Search for the cell housing the specified text and yield its (X, Y) center coordinate. 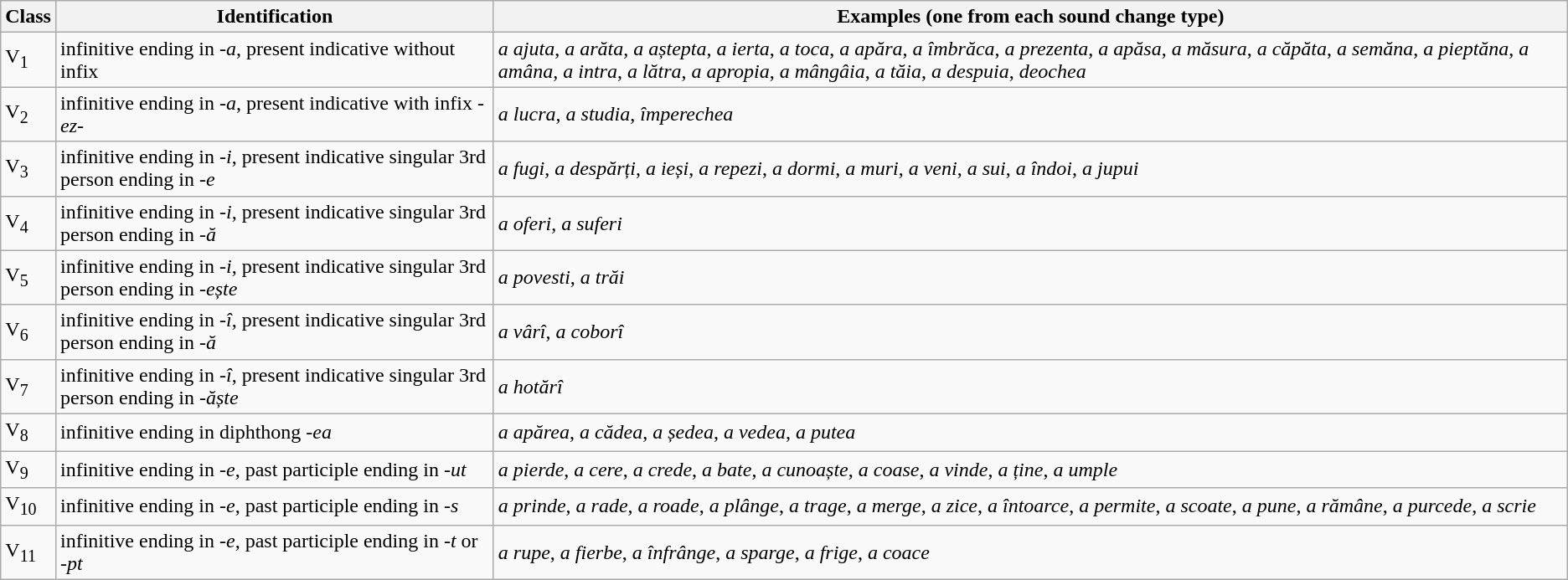
V6 (28, 331)
V7 (28, 387)
V1 (28, 60)
a hotărî (1030, 387)
a oferi, a suferi (1030, 223)
V8 (28, 432)
infinitive ending in -î, present indicative singular 3rd person ending in -ă (275, 331)
Examples (one from each sound change type) (1030, 17)
infinitive ending in -e, past participle ending in -ut (275, 470)
infinitive ending in -e, past participle ending in -t or -pt (275, 552)
infinitive ending in -i, present indicative singular 3rd person ending in -ește (275, 278)
Identification (275, 17)
V11 (28, 552)
infinitive ending in diphthong -ea (275, 432)
a prinde, a rade, a roade, a plânge, a trage, a merge, a zice, a întoarce, a permite, a scoate, a pune, a rămâne, a purcede, a scrie (1030, 506)
a fugi, a despărți, a ieși, a repezi, a dormi, a muri, a veni, a sui, a îndoi, a jupui (1030, 169)
a povesti, a trăi (1030, 278)
V3 (28, 169)
a pierde, a cere, a crede, a bate, a cunoaște, a coase, a vinde, a ține, a umple (1030, 470)
a lucra, a studia, împerechea (1030, 114)
infinitive ending in -e, past participle ending in -s (275, 506)
infinitive ending in -a, present indicative without infix (275, 60)
infinitive ending in -î, present indicative singular 3rd person ending in -ăște (275, 387)
V2 (28, 114)
a vârî, a coborî (1030, 331)
infinitive ending in -a, present indicative with infix -ez- (275, 114)
infinitive ending in -i, present indicative singular 3rd person ending in -e (275, 169)
infinitive ending in -i, present indicative singular 3rd person ending in -ă (275, 223)
V10 (28, 506)
V4 (28, 223)
Class (28, 17)
V9 (28, 470)
a apărea, a cădea, a ședea, a vedea, a putea (1030, 432)
a rupe, a fierbe, a înfrânge, a sparge, a frige, a coace (1030, 552)
V5 (28, 278)
